Extract the [X, Y] coordinate from the center of the cell holding the provided text.  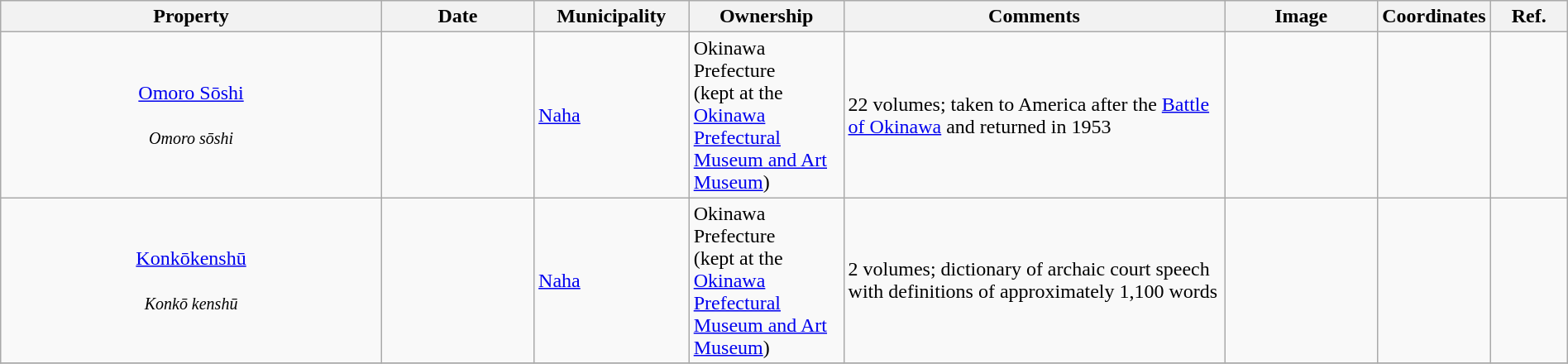
Ref. [1528, 17]
22 volumes; taken to America after the Battle of Okinawa and returned in 1953 [1034, 115]
2 volumes; dictionary of archaic court speech with definitions of approximately 1,100 words [1034, 280]
Date [457, 17]
Coordinates [1434, 17]
Omoro SōshiOmoro sōshi [192, 115]
Image [1302, 17]
Property [192, 17]
KonkōkenshūKonkō kenshū [192, 280]
Comments [1034, 17]
Municipality [612, 17]
Ownership [766, 17]
